Determine the [X, Y] coordinate at the center of the cell enclosing the given text.  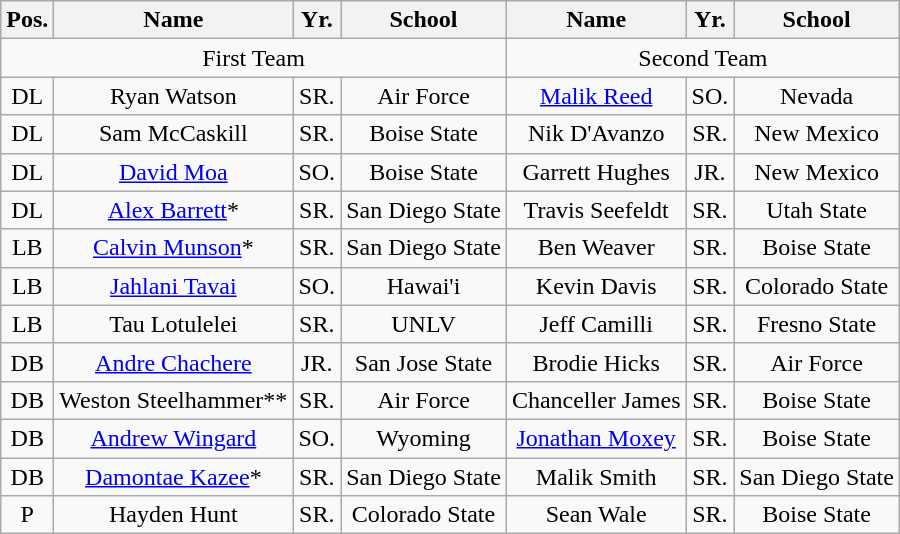
Hawai'i [424, 286]
Garrett Hughes [596, 172]
Malik Reed [596, 96]
Nik D'Avanzo [596, 134]
David Moa [174, 172]
Nevada [817, 96]
Travis Seefeldt [596, 210]
Tau Lotulelei [174, 324]
Sean Wale [596, 515]
Kevin Davis [596, 286]
Ryan Watson [174, 96]
Utah State [817, 210]
Damontae Kazee* [174, 477]
Jonathan Moxey [596, 438]
Wyoming [424, 438]
Pos. [28, 20]
Hayden Hunt [174, 515]
Andrew Wingard [174, 438]
San Jose State [424, 362]
UNLV [424, 324]
Jahlani Tavai [174, 286]
Andre Chachere [174, 362]
P [28, 515]
Brodie Hicks [596, 362]
Chanceller James [596, 400]
Calvin Munson* [174, 248]
Ben Weaver [596, 248]
First Team [254, 58]
Fresno State [817, 324]
Weston Steelhammer** [174, 400]
Second Team [702, 58]
Alex Barrett* [174, 210]
Sam McCaskill [174, 134]
Jeff Camilli [596, 324]
Malik Smith [596, 477]
